Pinpoint the cell where the given text exists, returning its [x, y] midpoint coordinate. 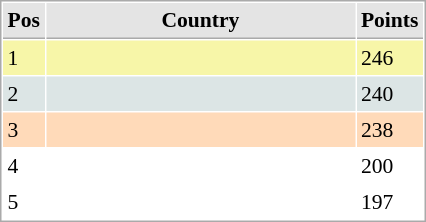
5 [24, 201]
4 [24, 165]
240 [390, 93]
Points [390, 21]
246 [390, 57]
3 [24, 129]
238 [390, 129]
Pos [24, 21]
Country [200, 21]
2 [24, 93]
1 [24, 57]
200 [390, 165]
197 [390, 201]
